Extract the (x, y) coordinate from the center of the cell holding the provided text.  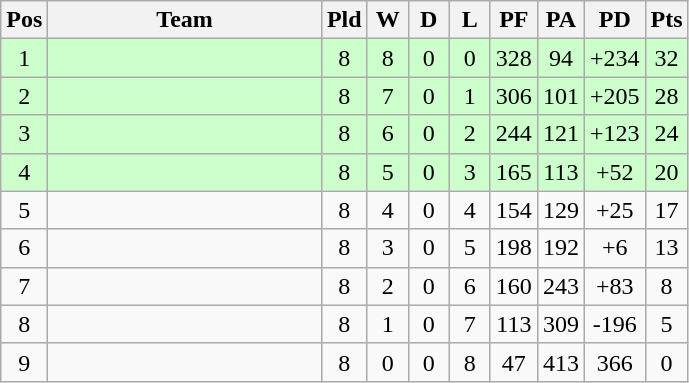
+52 (614, 172)
PA (560, 20)
W (388, 20)
366 (614, 362)
-196 (614, 324)
PD (614, 20)
328 (514, 58)
Pts (666, 20)
32 (666, 58)
20 (666, 172)
17 (666, 210)
198 (514, 248)
+6 (614, 248)
+25 (614, 210)
+123 (614, 134)
+205 (614, 96)
309 (560, 324)
121 (560, 134)
L (470, 20)
28 (666, 96)
129 (560, 210)
160 (514, 286)
9 (24, 362)
192 (560, 248)
D (428, 20)
165 (514, 172)
Pld (344, 20)
Team (185, 20)
243 (560, 286)
13 (666, 248)
94 (560, 58)
+83 (614, 286)
+234 (614, 58)
413 (560, 362)
47 (514, 362)
244 (514, 134)
101 (560, 96)
24 (666, 134)
Pos (24, 20)
PF (514, 20)
306 (514, 96)
154 (514, 210)
